Search for the cell housing the specified text and yield its [x, y] center coordinate. 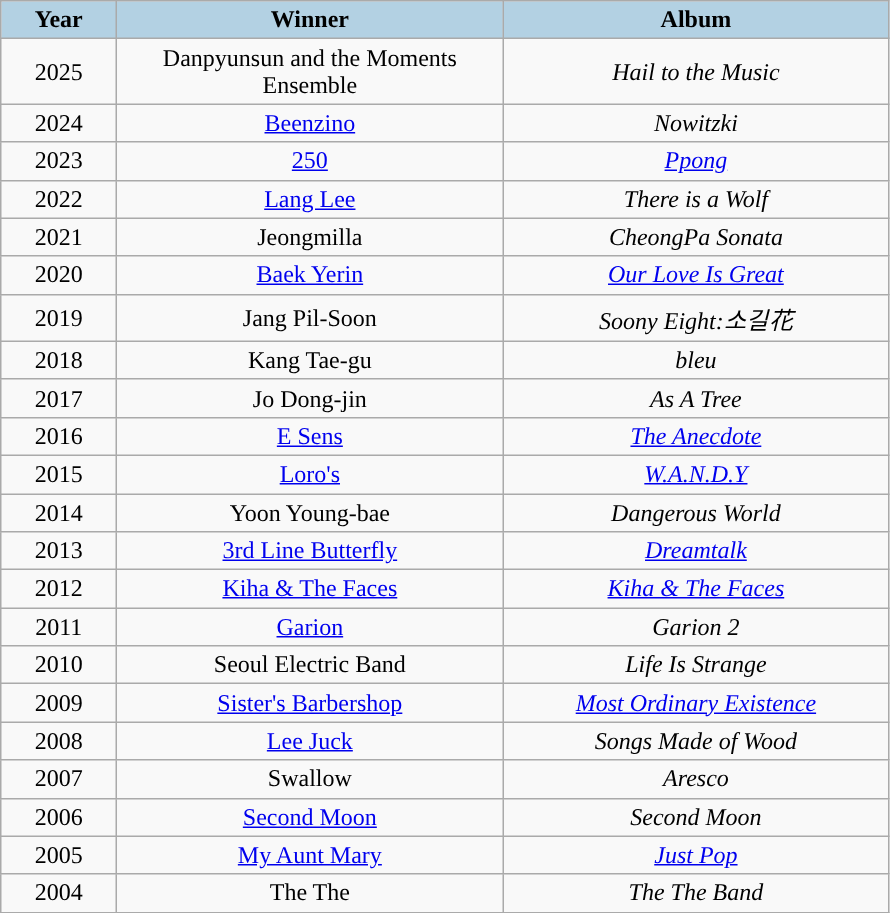
Lee Juck [310, 741]
Jo Dong-jin [310, 398]
2019 [59, 318]
Aresco [696, 779]
Dreamtalk [696, 551]
2017 [59, 398]
Beenzino [310, 123]
E Sens [310, 436]
2022 [59, 199]
2010 [59, 665]
2004 [59, 893]
Sister's Barbershop [310, 703]
Songs Made of Wood [696, 741]
W.A.N.D.Y [696, 474]
2009 [59, 703]
Loro's [310, 474]
2011 [59, 627]
Garion 2 [696, 627]
Seoul Electric Band [310, 665]
2025 [59, 72]
Year [59, 20]
Winner [310, 20]
2013 [59, 551]
2016 [59, 436]
bleu [696, 360]
My Aunt Mary [310, 855]
2014 [59, 513]
CheongPa Sonata [696, 237]
As A Tree [696, 398]
Kang Tae-gu [310, 360]
2018 [59, 360]
2021 [59, 237]
Garion [310, 627]
2006 [59, 817]
2007 [59, 779]
3rd Line Butterfly [310, 551]
Baek Yerin [310, 275]
2023 [59, 161]
Soony Eight:소길花 [696, 318]
250 [310, 161]
Yoon Young-bae [310, 513]
2024 [59, 123]
Swallow [310, 779]
Jang Pil-Soon [310, 318]
Nowitzki [696, 123]
The The [310, 893]
2005 [59, 855]
Lang Lee [310, 199]
The Anecdote [696, 436]
There is a Wolf [696, 199]
Album [696, 20]
Just Pop [696, 855]
2020 [59, 275]
2012 [59, 589]
Danpyunsun and the Moments Ensemble [310, 72]
Our Love Is Great [696, 275]
The The Band [696, 893]
2008 [59, 741]
Ppong [696, 161]
Most Ordinary Existence [696, 703]
2015 [59, 474]
Hail to the Music [696, 72]
Dangerous World [696, 513]
Jeongmilla [310, 237]
Life Is Strange [696, 665]
